Search for the cell housing the specified text and yield its [x, y] center coordinate. 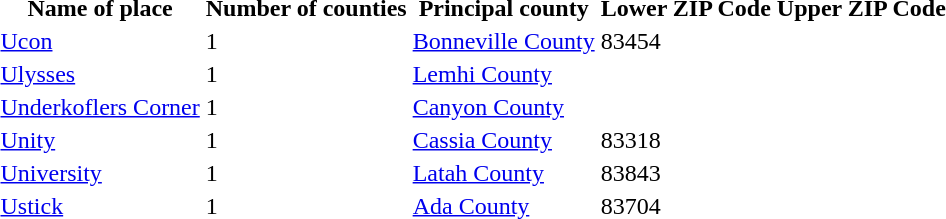
Bonneville County [504, 41]
83454 [686, 41]
Latah County [504, 173]
83843 [686, 173]
Lemhi County [504, 74]
83318 [686, 140]
Cassia County [504, 140]
Canyon County [504, 107]
